Output the [X, Y] coordinate of the center of the cell containing the given text.  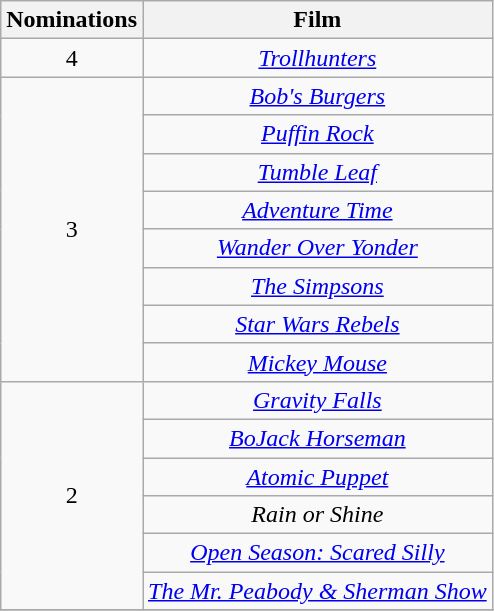
Tumble Leaf [317, 172]
Gravity Falls [317, 400]
Nominations [72, 20]
Bob's Burgers [317, 96]
Star Wars Rebels [317, 324]
BoJack Horseman [317, 438]
Trollhunters [317, 58]
Rain or Shine [317, 515]
The Mr. Peabody & Sherman Show [317, 591]
2 [72, 495]
4 [72, 58]
Adventure Time [317, 210]
The Simpsons [317, 286]
Open Season: Scared Silly [317, 553]
Wander Over Yonder [317, 248]
Mickey Mouse [317, 362]
Puffin Rock [317, 134]
Atomic Puppet [317, 477]
Film [317, 20]
3 [72, 229]
